Detect which cell encompasses the target text, then output its (x, y) center coordinate. 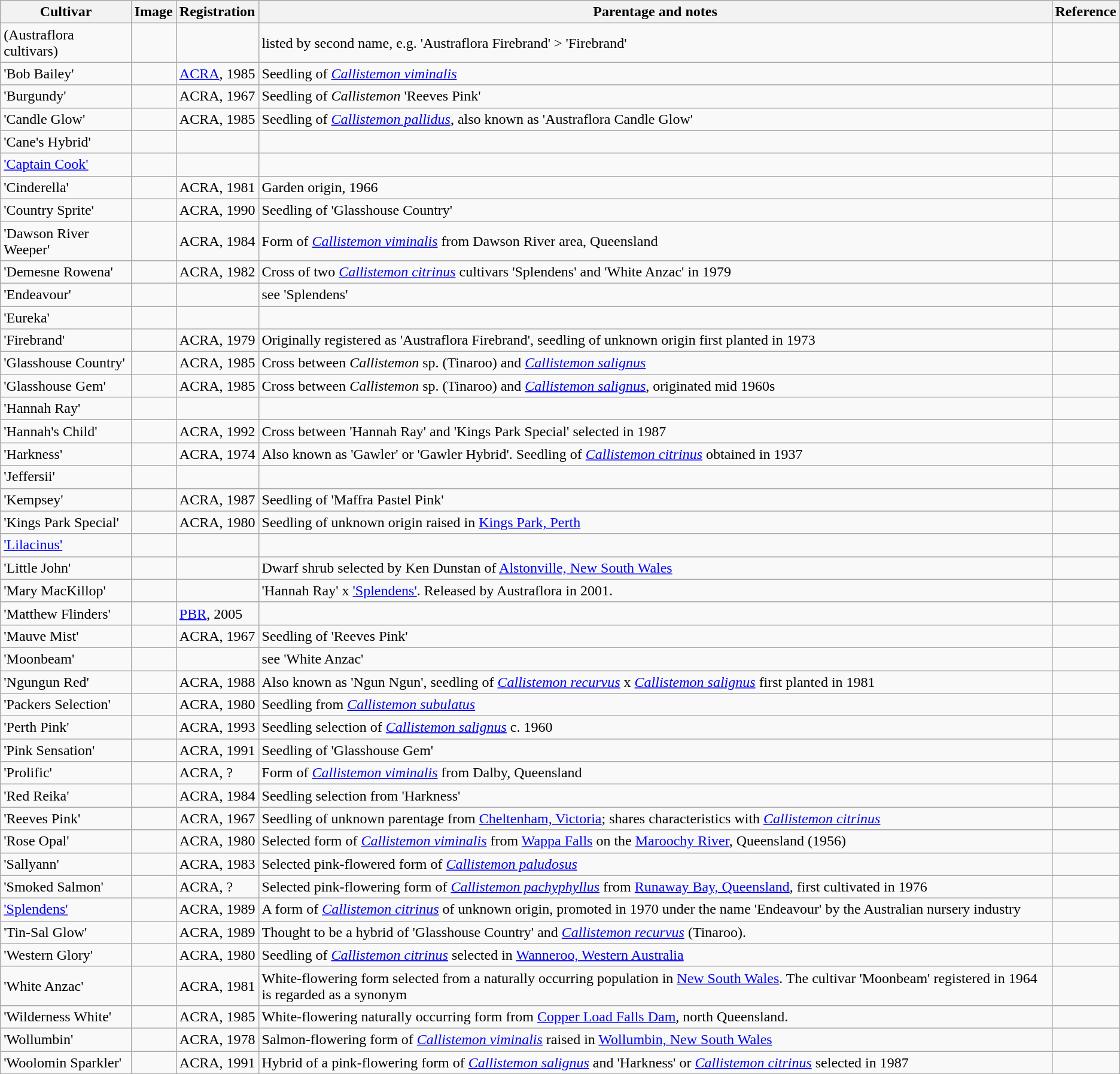
Selected pink-flowered form of Callistemon paludosus (655, 864)
Seedling selection of Callistemon salignus c. 1960 (655, 728)
ACRA, 1978 (217, 1039)
'Perth Pink' (66, 728)
'Red Reika' (66, 796)
'Little John' (66, 568)
Image (153, 12)
Seedling of unknown origin raised in Kings Park, Perth (655, 522)
ACRA, 1990 (217, 210)
Seedling of 'Glasshouse Gem' (655, 750)
'Lilacinus' (66, 545)
'Country Sprite' (66, 210)
ACRA, 1983 (217, 864)
PBR, 2005 (217, 613)
Seedling selection from 'Harkness' (655, 796)
'Matthew Flinders' (66, 613)
Dwarf shrub selected by Ken Dunstan of Alstonville, New South Wales (655, 568)
Seedling of 'Maffra Pastel Pink' (655, 500)
White-flowering naturally occurring form from Copper Load Falls Dam, north Queensland. (655, 1017)
'Glasshouse Gem' (66, 386)
'Demesne Rowena' (66, 272)
'Cane's Hybrid' (66, 142)
'Woolomin Sparkler' (66, 1062)
A form of Callistemon citrinus of unknown origin, promoted in 1970 under the name 'Endeavour' by the Australian nursery industry (655, 909)
ACRA, 1979 (217, 340)
'Firebrand' (66, 340)
Seedling of 'Reeves Pink' (655, 636)
see 'Splendens' (655, 294)
'Dawson River Weeper' (66, 241)
'Hannah Ray' x 'Splendens'. Released by Austraflora in 2001. (655, 591)
Originally registered as 'Austraflora Firebrand', seedling of unknown origin first planted in 1973 (655, 340)
Seedling of Callistemon viminalis (655, 74)
ACRA, 1987 (217, 500)
'Eureka' (66, 318)
Seedling of unknown parentage from Cheltenham, Victoria; shares characteristics with Callistemon citrinus (655, 819)
ACRA, 1988 (217, 681)
'Tin-Sal Glow' (66, 932)
'Kings Park Special' (66, 522)
'Mary MacKillop' (66, 591)
'Splendens' (66, 909)
Hybrid of a pink-flowering form of Callistemon salignus and 'Harkness' or Callistemon citrinus selected in 1987 (655, 1062)
Reference (1085, 12)
Form of Callistemon viminalis from Dalby, Queensland (655, 773)
Selected pink-flowering form of Callistemon pachyphyllus from Runaway Bay, Queensland, first cultivated in 1976 (655, 887)
(Austraflora cultivars) (66, 43)
listed by second name, e.g. 'Austraflora Firebrand' > 'Firebrand' (655, 43)
'Candle Glow' (66, 119)
ACRA, 1974 (217, 454)
Form of Callistemon viminalis from Dawson River area, Queensland (655, 241)
'Moonbeam' (66, 659)
Garden origin, 1966 (655, 187)
'Wollumbin' (66, 1039)
Also known as 'Gawler' or 'Gawler Hybrid'. Seedling of Callistemon citrinus obtained in 1937 (655, 454)
Cultivar (66, 12)
ACRA, 1993 (217, 728)
'Rose Opal' (66, 841)
Parentage and notes (655, 12)
'Hannah's Child' (66, 431)
'Mauve Mist' (66, 636)
Selected form of Callistemon viminalis from Wappa Falls on the Maroochy River, Queensland (1956) (655, 841)
Seedling of Callistemon citrinus selected in Wanneroo, Western Australia (655, 955)
Seedling of Callistemon 'Reeves Pink' (655, 96)
Registration (217, 12)
'Reeves Pink' (66, 819)
'Western Glory' (66, 955)
Seedling from Callistemon subulatus (655, 705)
'Harkness' (66, 454)
'Ngungun Red' (66, 681)
'Kempsey' (66, 500)
ACRA, 1982 (217, 272)
'Sallyann' (66, 864)
Cross between Callistemon sp. (Tinaroo) and Callistemon salignus (655, 363)
'Cinderella' (66, 187)
Cross between Callistemon sp. (Tinaroo) and Callistemon salignus, originated mid 1960s (655, 386)
ACRA, 1992 (217, 431)
Seedling of Callistemon pallidus, also known as 'Austraflora Candle Glow' (655, 119)
Also known as 'Ngun Ngun', seedling of Callistemon recurvus x Callistemon salignus first planted in 1981 (655, 681)
Cross between 'Hannah Ray' and 'Kings Park Special' selected in 1987 (655, 431)
'Jeffersii' (66, 477)
'White Anzac' (66, 986)
'Hannah Ray' (66, 409)
'Prolific' (66, 773)
Seedling of 'Glasshouse Country' (655, 210)
'Captain Cook' (66, 165)
'Pink Sensation' (66, 750)
'Glasshouse Country' (66, 363)
Salmon-flowering form of Callistemon viminalis raised in Wollumbin, New South Wales (655, 1039)
Thought to be a hybrid of 'Glasshouse Country' and Callistemon recurvus (Tinaroo). (655, 932)
'Bob Bailey' (66, 74)
see 'White Anzac' (655, 659)
Cross of two Callistemon citrinus cultivars 'Splendens' and 'White Anzac' in 1979 (655, 272)
'Endeavour' (66, 294)
'Burgundy' (66, 96)
'Smoked Salmon' (66, 887)
'Wilderness White' (66, 1017)
'Packers Selection' (66, 705)
